Provide the (X, Y) coordinate of the cell's center where the given text is located.  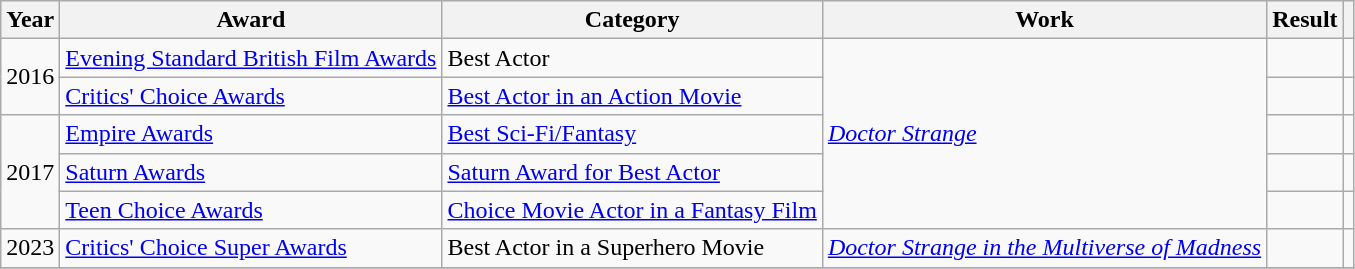
Choice Movie Actor in a Fantasy Film (632, 210)
Category (632, 20)
Saturn Awards (251, 172)
Evening Standard British Film Awards (251, 58)
Best Sci-Fi/Fantasy (632, 134)
Work (1044, 20)
Year (30, 20)
Critics' Choice Super Awards (251, 248)
Best Actor in an Action Movie (632, 96)
Best Actor in a Superhero Movie (632, 248)
Doctor Strange in the Multiverse of Madness (1044, 248)
Critics' Choice Awards (251, 96)
Result (1305, 20)
Empire Awards (251, 134)
Award (251, 20)
2016 (30, 77)
Best Actor (632, 58)
2017 (30, 172)
Teen Choice Awards (251, 210)
2023 (30, 248)
Saturn Award for Best Actor (632, 172)
Doctor Strange (1044, 134)
